Scan for the cell matching the given text and deliver its [x, y] coordinate at center. 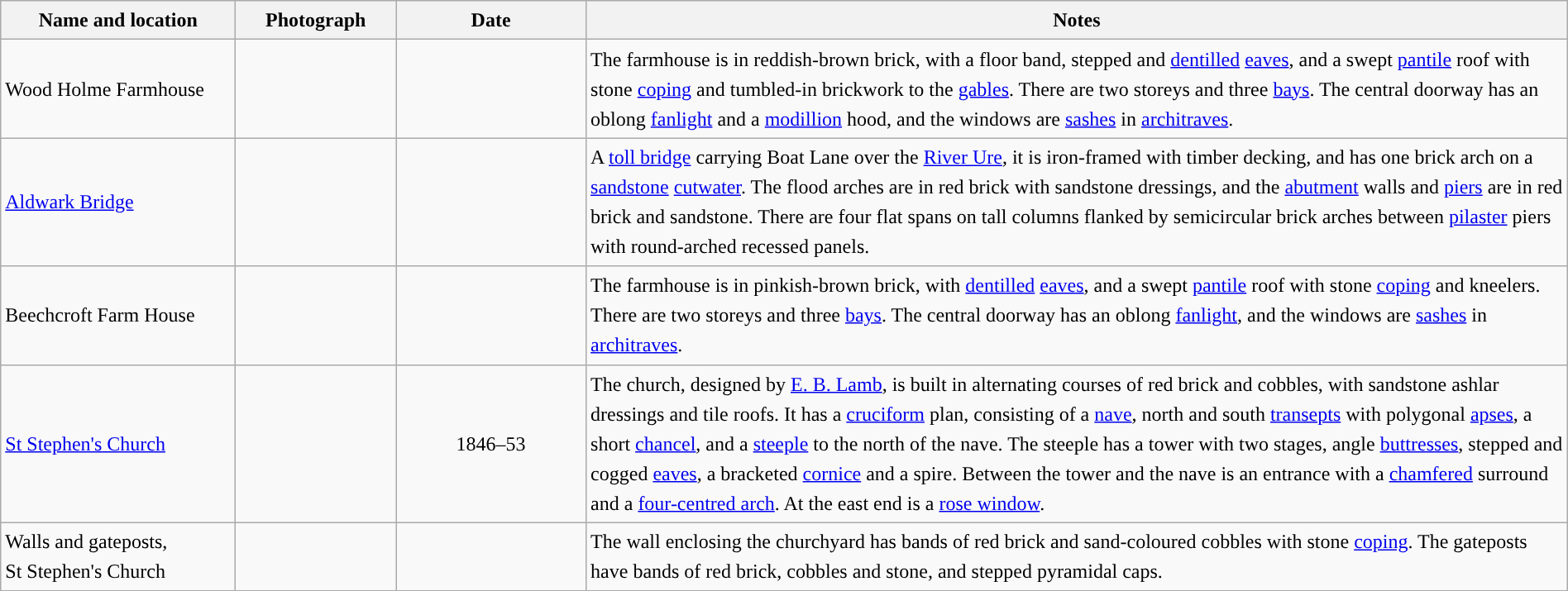
Photograph [316, 20]
Walls and gateposts,St Stephen's Church [118, 557]
Name and location [118, 20]
Wood Holme Farmhouse [118, 89]
Notes [1077, 20]
Beechcroft Farm House [118, 316]
1846–53 [491, 443]
Date [491, 20]
St Stephen's Church [118, 443]
Aldwark Bridge [118, 202]
